Determine the (x, y) coordinate at the center of the cell enclosing the given text.  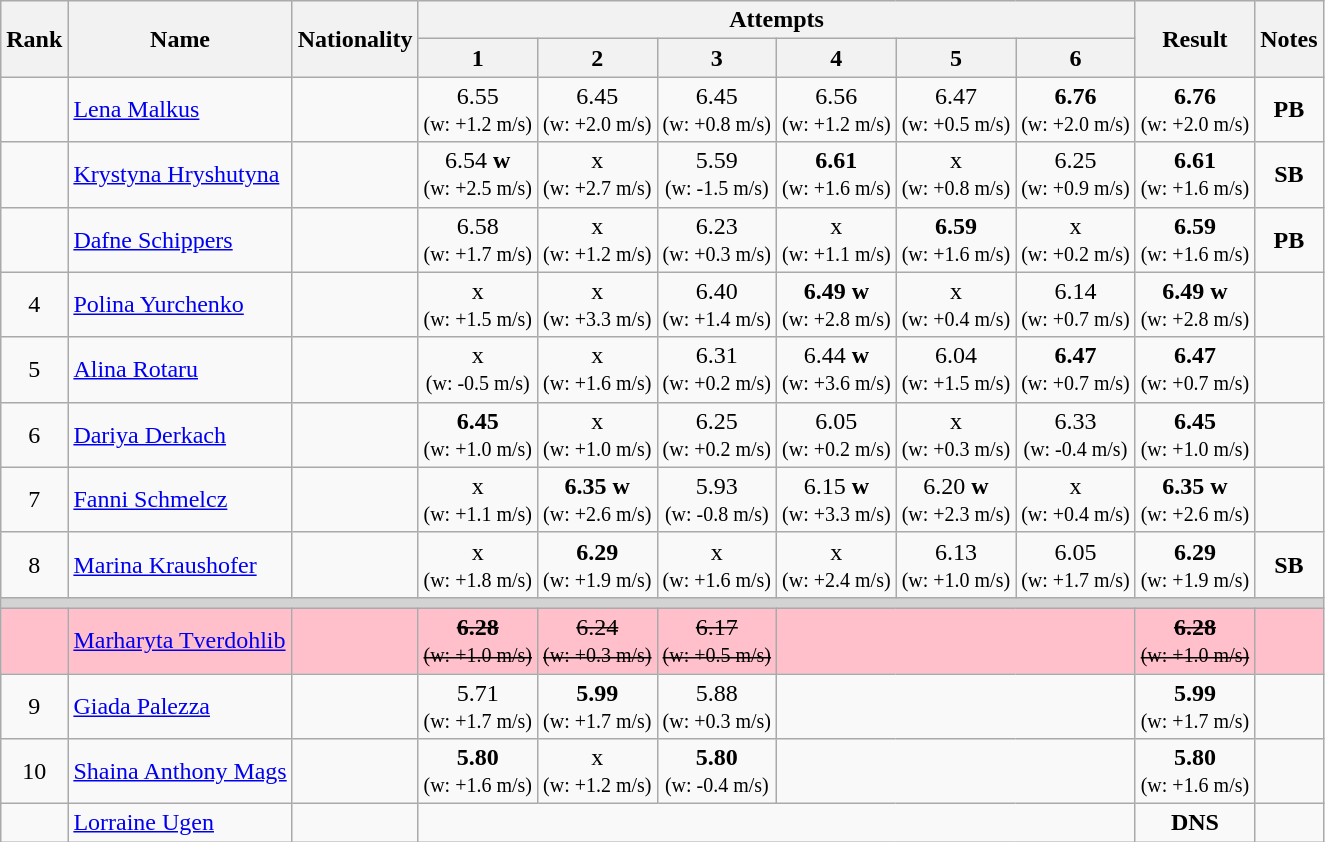
6.45 (w: +0.8 m/s) (717, 110)
Krystyna Hryshutyna (180, 174)
x (w: +3.3 m/s) (598, 304)
Alina Rotaru (180, 370)
Name (180, 39)
6.25 (w: +0.9 m/s) (1076, 174)
6.05 (w: +1.7 m/s) (1076, 564)
x (w: +1.8 m/s) (478, 564)
Fanni Schmelcz (180, 500)
6.24 (w: +0.3 m/s) (598, 640)
x (w: +0.2 m/s) (1076, 240)
x (w: +0.8 m/s) (956, 174)
Dafne Schippers (180, 240)
6.23 (w: +0.3 m/s) (717, 240)
x (w: +1.0 m/s) (598, 434)
Lena Malkus (180, 110)
6.40 (w: +1.4 m/s) (717, 304)
6.54 w (w: +2.5 m/s) (478, 174)
DNS (1195, 823)
Dariya Derkach (180, 434)
5.88 (w: +0.3 m/s) (717, 706)
6.14 (w: +0.7 m/s) (1076, 304)
Marharyta Tverdohlib (180, 640)
6.04 (w: +1.5 m/s) (956, 370)
5.93 (w: -0.8 m/s) (717, 500)
6.45 (w: +2.0 m/s) (598, 110)
10 (34, 772)
5.59 (w: -1.5 m/s) (717, 174)
6.55 (w: +1.2 m/s) (478, 110)
Nationality (355, 39)
Notes (1289, 39)
Result (1195, 39)
9 (34, 706)
6.15 w (w: +3.3 m/s) (837, 500)
6.13 (w: +1.0 m/s) (956, 564)
Polina Yurchenko (180, 304)
Shaina Anthony Mags (180, 772)
x (w: +0.3 m/s) (956, 434)
5.80 (w: -0.4 m/s) (717, 772)
6.25 (w: +0.2 m/s) (717, 434)
6.44 w (w: +3.6 m/s) (837, 370)
x (w: -0.5 m/s) (478, 370)
Attempts (776, 20)
6.05 (w: +0.2 m/s) (837, 434)
x (w: +1.5 m/s) (478, 304)
6.33 (w: -0.4 m/s) (1076, 434)
6.17 (w: +0.5 m/s) (717, 640)
6.20 w (w: +2.3 m/s) (956, 500)
x (w: +2.4 m/s) (837, 564)
6.47 (w: +0.5 m/s) (956, 110)
6.58 (w: +1.7 m/s) (478, 240)
Giada Palezza (180, 706)
Rank (34, 39)
7 (34, 500)
6.31 (w: +0.2 m/s) (717, 370)
2 (598, 58)
Marina Kraushofer (180, 564)
3 (717, 58)
5.71 (w: +1.7 m/s) (478, 706)
Lorraine Ugen (180, 823)
x (w: +2.7 m/s) (598, 174)
1 (478, 58)
8 (34, 564)
6.56 (w: +1.2 m/s) (837, 110)
